Locate the cell with the specified text and output its [x, y] center coordinate. 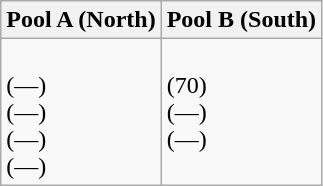
Pool B (South) [241, 20]
(—) (—) (—) (—) [81, 112]
(70) (—) (—) [241, 112]
Pool A (North) [81, 20]
